Detect which cell encompasses the target text, then output its [X, Y] center coordinate. 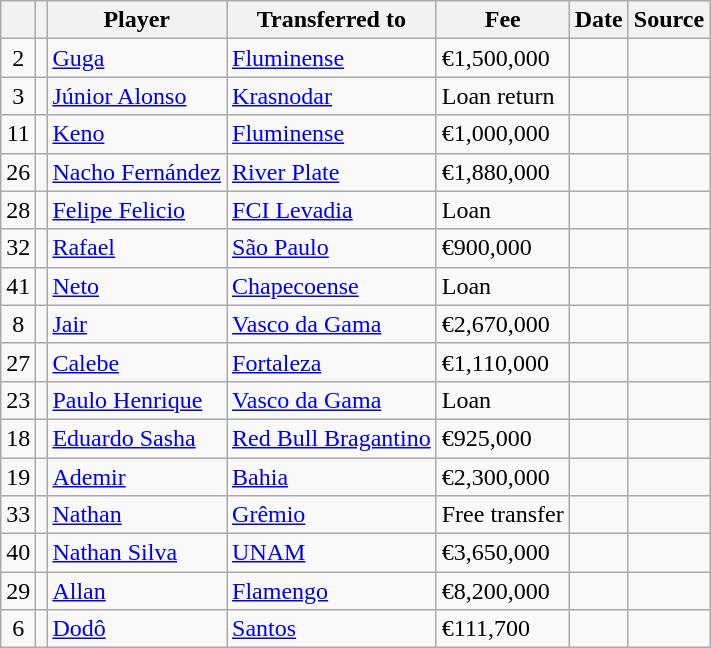
Guga [137, 58]
Fee [502, 20]
Nathan [137, 515]
Keno [137, 134]
11 [18, 134]
8 [18, 324]
€2,300,000 [502, 477]
26 [18, 172]
Eduardo Sasha [137, 438]
€2,670,000 [502, 324]
23 [18, 400]
Paulo Henrique [137, 400]
2 [18, 58]
FCI Levadia [332, 210]
Rafael [137, 248]
Calebe [137, 362]
32 [18, 248]
Flamengo [332, 591]
Nathan Silva [137, 553]
€1,110,000 [502, 362]
Neto [137, 286]
Nacho Fernández [137, 172]
€1,500,000 [502, 58]
27 [18, 362]
Krasnodar [332, 96]
Player [137, 20]
UNAM [332, 553]
Felipe Felicio [137, 210]
41 [18, 286]
Loan return [502, 96]
6 [18, 629]
Source [668, 20]
€925,000 [502, 438]
33 [18, 515]
19 [18, 477]
Date [598, 20]
Chapecoense [332, 286]
29 [18, 591]
Free transfer [502, 515]
Fortaleza [332, 362]
Júnior Alonso [137, 96]
River Plate [332, 172]
Bahia [332, 477]
€1,880,000 [502, 172]
€8,200,000 [502, 591]
Allan [137, 591]
€900,000 [502, 248]
Red Bull Bragantino [332, 438]
40 [18, 553]
Santos [332, 629]
€111,700 [502, 629]
18 [18, 438]
Ademir [137, 477]
Dodô [137, 629]
3 [18, 96]
Grêmio [332, 515]
São Paulo [332, 248]
Transferred to [332, 20]
€1,000,000 [502, 134]
€3,650,000 [502, 553]
Jair [137, 324]
28 [18, 210]
